From the cell containing the given text, extract its center point as [X, Y] coordinate. 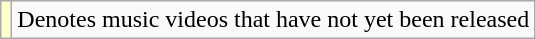
Denotes music videos that have not yet been released [274, 20]
